Pinpoint the cell where the given text exists, returning its [x, y] midpoint coordinate. 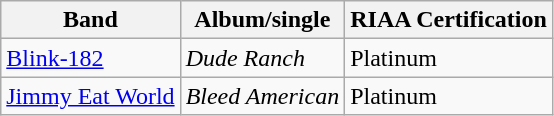
Album/single [262, 20]
Blink-182 [90, 58]
Jimmy Eat World [90, 96]
RIAA Certification [449, 20]
Band [90, 20]
Dude Ranch [262, 58]
Bleed American [262, 96]
